Return the (x, y) coordinate for the center point of the cell that contains the specified text.  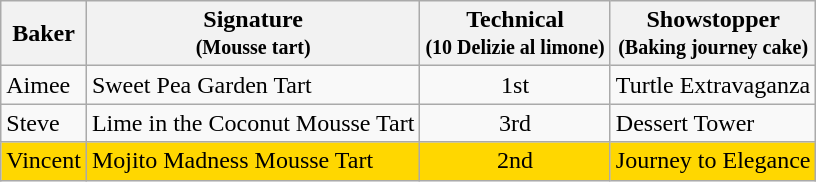
Baker (44, 34)
Mojito Madness Mousse Tart (253, 161)
2nd (515, 161)
Journey to Elegance (713, 161)
Sweet Pea Garden Tart (253, 85)
Lime in the Coconut Mousse Tart (253, 123)
Vincent (44, 161)
3rd (515, 123)
Turtle Extravaganza (713, 85)
Steve (44, 123)
Aimee (44, 85)
1st (515, 85)
Dessert Tower (713, 123)
Showstopper(Baking journey cake) (713, 34)
Signature(Mousse tart) (253, 34)
Technical(10 Delizie al limone) (515, 34)
